Scan for the cell matching the given text and deliver its (X, Y) coordinate at center. 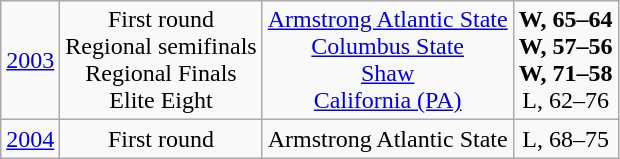
W, 65–64W, 57–56W, 71–58L, 62–76 (566, 60)
Armstrong Atlantic State (388, 139)
Armstrong Atlantic StateColumbus StateShawCalifornia (PA) (388, 60)
2003 (30, 60)
2004 (30, 139)
First roundRegional semifinalsRegional FinalsElite Eight (161, 60)
L, 68–75 (566, 139)
First round (161, 139)
